Provide the [X, Y] coordinate of the cell's center where the given text is located.  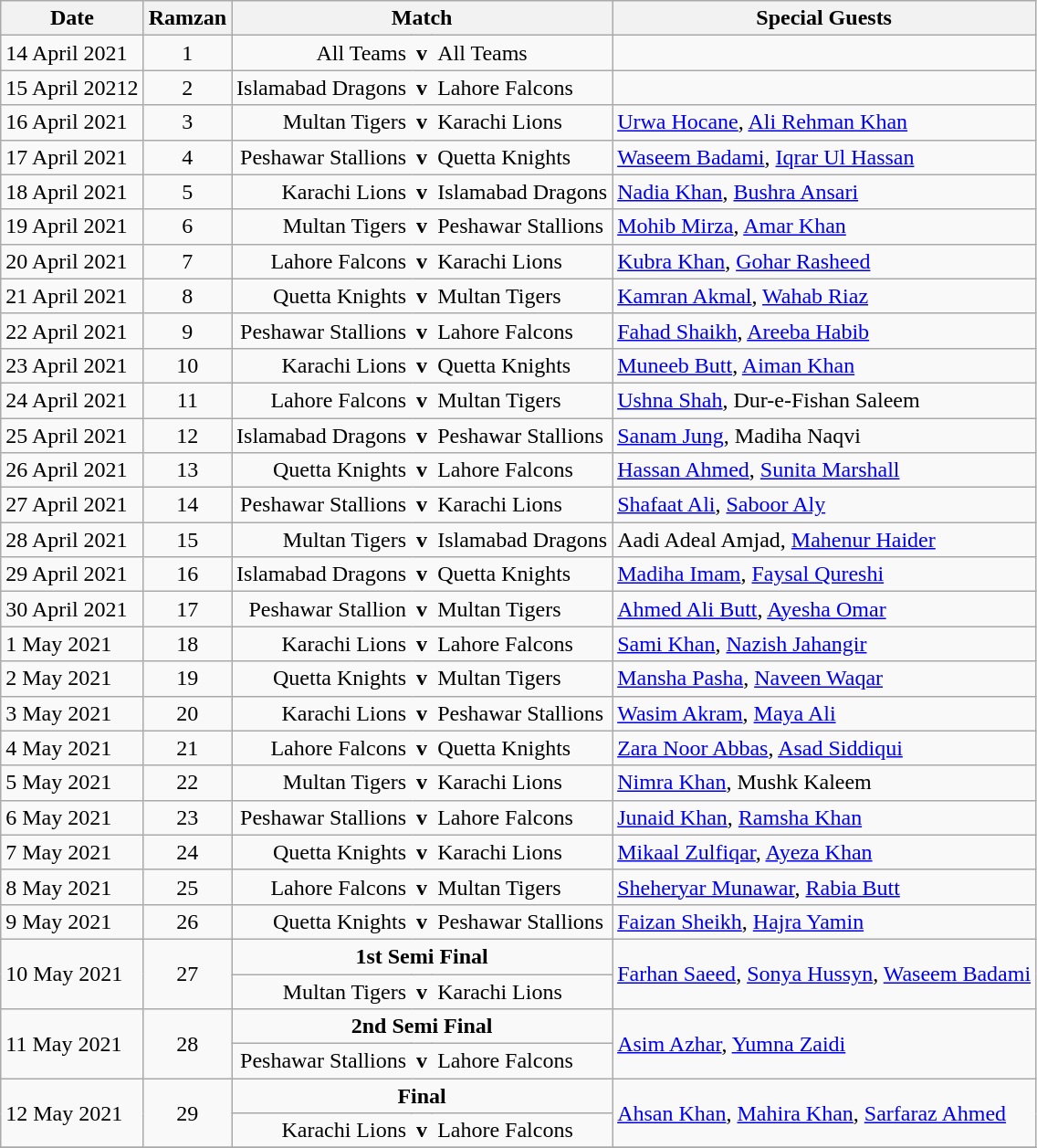
Junaid Khan, Ramsha Khan [824, 817]
6 [187, 226]
7 May 2021 [72, 852]
5 [187, 192]
3 [187, 122]
24 April 2021 [72, 400]
13 [187, 470]
Waseem Badami, Iqrar Ul Hassan [824, 157]
Ushna Shah, Dur-e-Fishan Saleem [824, 400]
19 [187, 679]
Mohib Mirza, Amar Khan [824, 226]
Wasim Akram, Maya Ali [824, 713]
Mansha Pasha, Naveen Waqar [824, 679]
Final [422, 1096]
1st Semi Final [422, 956]
26 April 2021 [72, 470]
1 [187, 53]
28 April 2021 [72, 540]
29 [187, 1113]
Nimra Khan, Mushk Kaleem [824, 783]
24 [187, 852]
Aadi Adeal Amjad, Mahenur Haider [824, 540]
Sami Khan, Nazish Jahangir [824, 644]
Kubra Khan, Gohar Rasheed [824, 261]
Zara Noor Abbas, Asad Siddiqui [824, 748]
Nadia Khan, Bushra Ansari [824, 192]
Ahsan Khan, Mahira Khan, Sarfaraz Ahmed [824, 1113]
Date [72, 18]
21 April 2021 [72, 296]
17 [187, 609]
20 April 2021 [72, 261]
Match [422, 18]
Madiha Imam, Faysal Qureshi [824, 574]
18 April 2021 [72, 192]
7 [187, 261]
2nd Semi Final [422, 1027]
9 [187, 331]
2 May 2021 [72, 679]
Fahad Shaikh, Areeba Habib [824, 331]
19 April 2021 [72, 226]
25 [187, 887]
9 May 2021 [72, 922]
25 April 2021 [72, 436]
Mikaal Zulfiqar, Ayeza Khan [824, 852]
12 [187, 436]
Faizan Sheikh, Hajra Yamin [824, 922]
14 April 2021 [72, 53]
18 [187, 644]
4 May 2021 [72, 748]
21 [187, 748]
Peshawar Stallion [321, 609]
15 [187, 540]
6 May 2021 [72, 817]
29 April 2021 [72, 574]
20 [187, 713]
15 April 20212 [72, 88]
26 [187, 922]
22 [187, 783]
Farhan Saeed, Sonya Hussyn, Waseem Badami [824, 974]
27 April 2021 [72, 505]
17 April 2021 [72, 157]
Asim Azhar, Yumna Zaidi [824, 1044]
Shafaat Ali, Saboor Aly [824, 505]
14 [187, 505]
27 [187, 974]
23 April 2021 [72, 365]
22 April 2021 [72, 331]
16 [187, 574]
2 [187, 88]
Ahmed Ali Butt, Ayesha Omar [824, 609]
Urwa Hocane, Ali Rehman Khan [824, 122]
Muneeb Butt, Aiman Khan [824, 365]
8 May 2021 [72, 887]
Kamran Akmal, Wahab Riaz [824, 296]
Special Guests [824, 18]
8 [187, 296]
4 [187, 157]
11 May 2021 [72, 1044]
10 [187, 365]
11 [187, 400]
Hassan Ahmed, Sunita Marshall [824, 470]
5 May 2021 [72, 783]
3 May 2021 [72, 713]
Ramzan [187, 18]
16 April 2021 [72, 122]
Sheheryar Munawar, Rabia Butt [824, 887]
30 April 2021 [72, 609]
23 [187, 817]
1 May 2021 [72, 644]
28 [187, 1044]
10 May 2021 [72, 974]
Sanam Jung, Madiha Naqvi [824, 436]
12 May 2021 [72, 1113]
